Return the (X, Y) coordinate for the center point of the cell that contains the specified text.  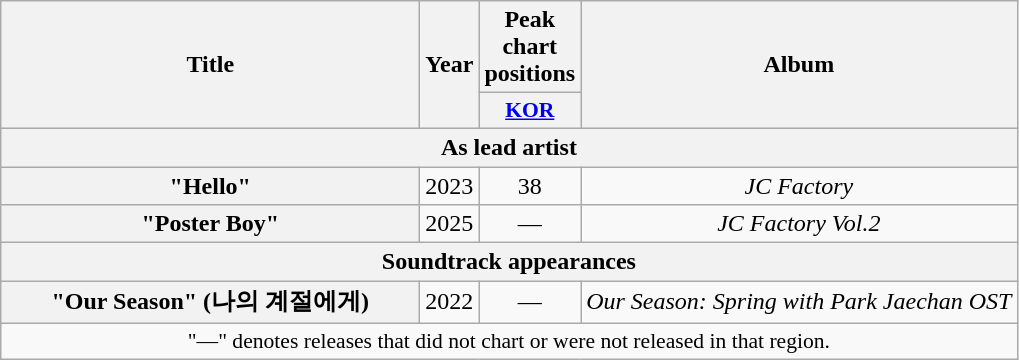
Our Season: Spring with Park Jaechan OST (799, 302)
Soundtrack appearances (509, 262)
KOR (530, 111)
"—" denotes releases that did not chart or were not released in that region. (509, 341)
"Poster Boy" (210, 224)
JC Factory Vol.2 (799, 224)
38 (530, 185)
Album (799, 65)
2025 (450, 224)
Peak chart positions (530, 47)
"Hello" (210, 185)
2023 (450, 185)
2022 (450, 302)
JC Factory (799, 185)
Title (210, 65)
"Our Season" (나의 계절에게) (210, 302)
As lead artist (509, 147)
Year (450, 65)
